Return (x, y) of the center of cell containing provided text 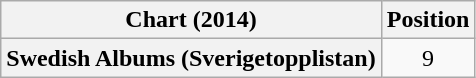
Chart (2014) (191, 20)
9 (428, 58)
Position (428, 20)
Swedish Albums (Sverigetopplistan) (191, 58)
